Scan for the cell matching the given text and deliver its [X, Y] coordinate at center. 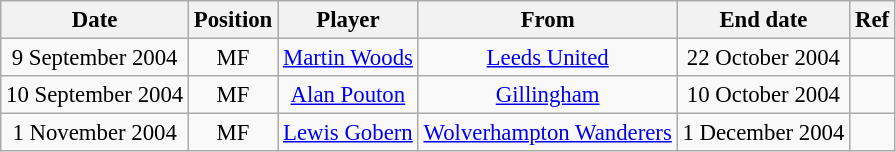
End date [764, 20]
9 September 2004 [95, 58]
From [548, 20]
1 December 2004 [764, 133]
1 November 2004 [95, 133]
Position [234, 20]
Ref [872, 20]
Gillingham [548, 95]
22 October 2004 [764, 58]
Player [348, 20]
Alan Pouton [348, 95]
10 October 2004 [764, 95]
Martin Woods [348, 58]
Lewis Gobern [348, 133]
Wolverhampton Wanderers [548, 133]
10 September 2004 [95, 95]
Date [95, 20]
Leeds United [548, 58]
